Identify which cell holds the provided text, then report its (X, Y) central coordinate. 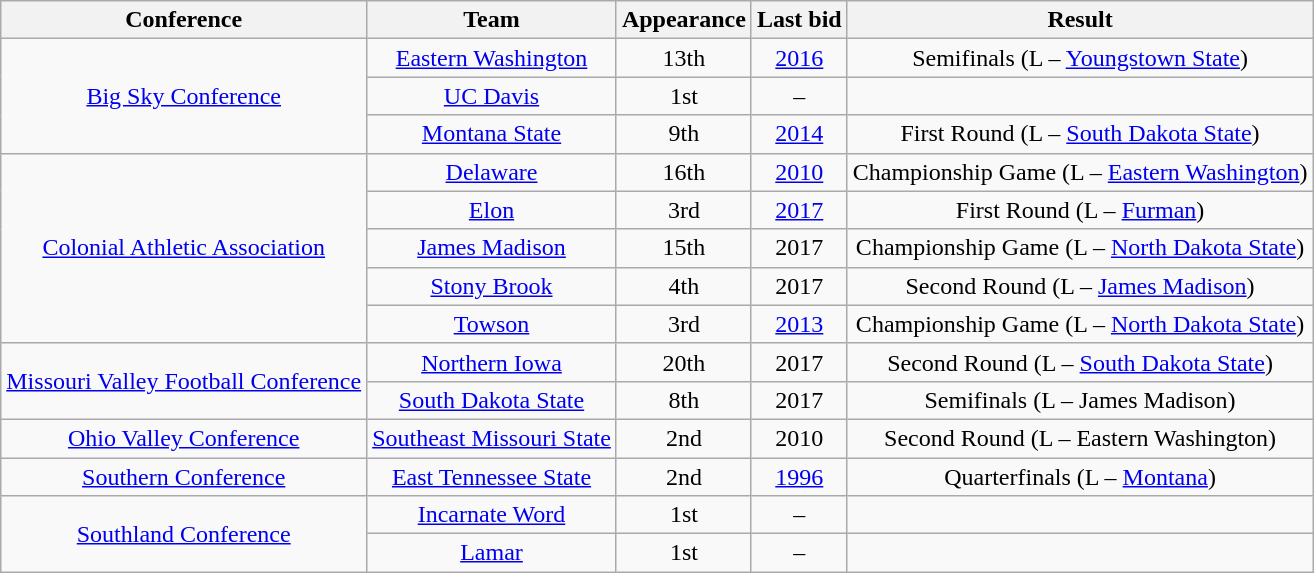
Quarterfinals (L – Montana) (1080, 477)
Stony Brook (492, 286)
20th (684, 362)
Second Round (L – Eastern Washington) (1080, 438)
Lamar (492, 553)
Eastern Washington (492, 58)
Championship Game (L – Eastern Washington) (1080, 172)
Colonial Athletic Association (184, 248)
Elon (492, 210)
Semifinals (L – Youngstown State) (1080, 58)
Appearance (684, 20)
Delaware (492, 172)
Conference (184, 20)
1996 (799, 477)
Incarnate Word (492, 515)
Result (1080, 20)
Southland Conference (184, 534)
2013 (799, 324)
8th (684, 400)
First Round (L – South Dakota State) (1080, 134)
Ohio Valley Conference (184, 438)
Second Round (L – James Madison) (1080, 286)
South Dakota State (492, 400)
Missouri Valley Football Conference (184, 381)
Semifinals (L – James Madison) (1080, 400)
UC Davis (492, 96)
4th (684, 286)
2016 (799, 58)
2014 (799, 134)
Towson (492, 324)
Last bid (799, 20)
Big Sky Conference (184, 96)
13th (684, 58)
Second Round (L – South Dakota State) (1080, 362)
Southeast Missouri State (492, 438)
East Tennessee State (492, 477)
Team (492, 20)
16th (684, 172)
Northern Iowa (492, 362)
James Madison (492, 248)
15th (684, 248)
Southern Conference (184, 477)
First Round (L – Furman) (1080, 210)
Montana State (492, 134)
9th (684, 134)
